Output the (x, y) coordinate of the center of the cell containing the given text.  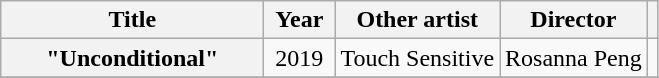
2019 (300, 58)
"Unconditional" (132, 58)
Year (300, 20)
Director (574, 20)
Title (132, 20)
Touch Sensitive (418, 58)
Rosanna Peng (574, 58)
Other artist (418, 20)
